Find where the given text appears and provide that cell's center as [X, Y] coordinate. 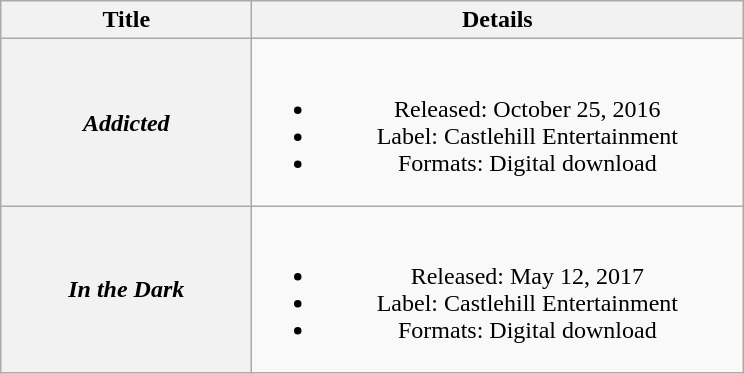
In the Dark [126, 290]
Released: May 12, 2017Label: Castlehill EntertainmentFormats: Digital download [498, 290]
Details [498, 20]
Title [126, 20]
Released: October 25, 2016Label: Castlehill EntertainmentFormats: Digital download [498, 122]
Addicted [126, 122]
